Return the [X, Y] coordinate for the center point of the cell that contains the specified text.  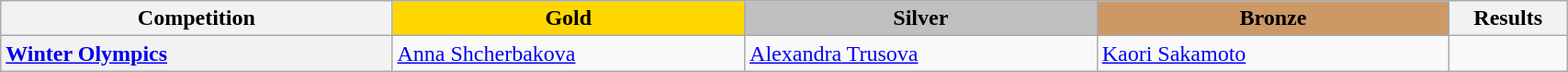
Competition [197, 18]
Silver [921, 18]
Winter Olympics [197, 54]
Gold [569, 18]
Kaori Sakamoto [1273, 54]
Results [1508, 18]
Bronze [1273, 18]
Alexandra Trusova [921, 54]
Anna Shcherbakova [569, 54]
